Identify which cell holds the provided text, then report its [X, Y] central coordinate. 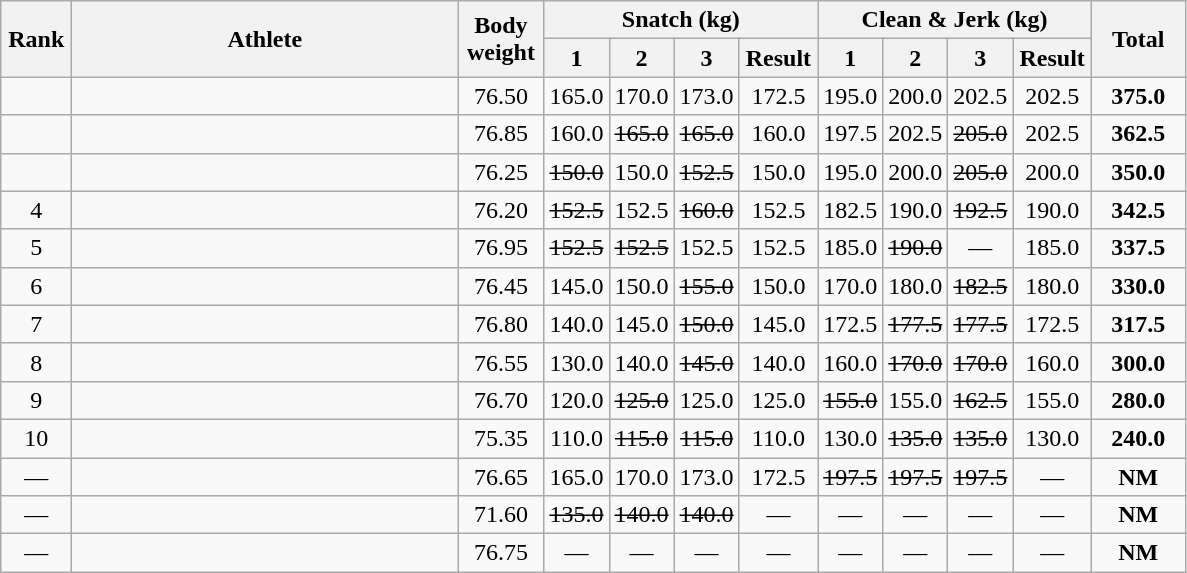
76.55 [501, 362]
76.70 [501, 400]
76.85 [501, 134]
76.80 [501, 324]
342.5 [1138, 210]
8 [36, 362]
6 [36, 286]
10 [36, 438]
4 [36, 210]
350.0 [1138, 172]
Rank [36, 39]
76.75 [501, 553]
337.5 [1138, 248]
192.5 [980, 210]
76.25 [501, 172]
76.65 [501, 477]
Clean & Jerk (kg) [955, 20]
71.60 [501, 515]
Athlete [265, 39]
240.0 [1138, 438]
330.0 [1138, 286]
76.50 [501, 96]
162.5 [980, 400]
317.5 [1138, 324]
7 [36, 324]
375.0 [1138, 96]
Total [1138, 39]
280.0 [1138, 400]
76.20 [501, 210]
120.0 [576, 400]
76.45 [501, 286]
9 [36, 400]
300.0 [1138, 362]
Body weight [501, 39]
75.35 [501, 438]
Snatch (kg) [681, 20]
5 [36, 248]
76.95 [501, 248]
362.5 [1138, 134]
